Output the [x, y] coordinate of the center of the cell containing the given text.  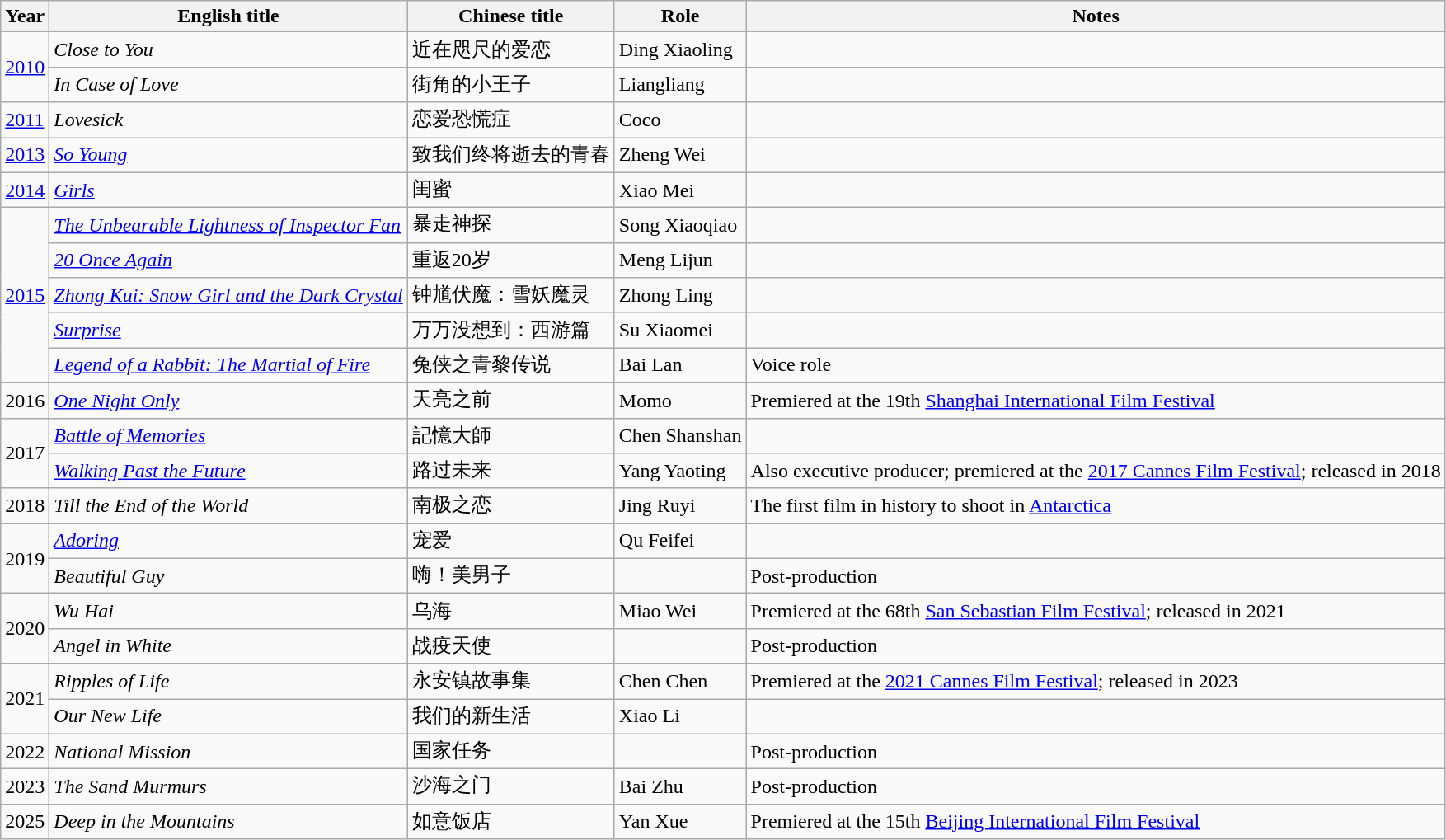
Coco [680, 120]
Meng Lijun [680, 260]
Liangliang [680, 84]
2018 [25, 506]
Chinese title [511, 16]
乌海 [511, 612]
Zhong Ling [680, 295]
Beautiful Guy [228, 575]
兔侠之青黎传说 [511, 366]
沙海之门 [511, 786]
2025 [25, 821]
Deep in the Mountains [228, 821]
Till the End of the World [228, 506]
近在咫尺的爱恋 [511, 49]
街角的小王子 [511, 84]
20 Once Again [228, 260]
Miao Wei [680, 612]
Close to You [228, 49]
Zheng Wei [680, 155]
路过未来 [511, 472]
2020 [25, 628]
Role [680, 16]
Girls [228, 190]
2010 [25, 68]
Qu Feifei [680, 541]
The Unbearable Lightness of Inspector Fan [228, 226]
天亮之前 [511, 401]
重返20岁 [511, 260]
2016 [25, 401]
闺蜜 [511, 190]
永安镇故事集 [511, 681]
Yang Yaoting [680, 472]
Chen Shanshan [680, 435]
南极之恋 [511, 506]
2013 [25, 155]
Su Xiaomei [680, 330]
Year [25, 16]
Notes [1096, 16]
In Case of Love [228, 84]
2019 [25, 559]
Chen Chen [680, 681]
Yan Xue [680, 821]
Momo [680, 401]
宠爱 [511, 541]
2014 [25, 190]
2021 [25, 699]
Surprise [228, 330]
Premiered at the 2021 Cannes Film Festival; released in 2023 [1096, 681]
2017 [25, 453]
2023 [25, 786]
万万没想到：西游篇 [511, 330]
Wu Hai [228, 612]
The Sand Murmurs [228, 786]
Xiao Mei [680, 190]
The first film in history to shoot in Antarctica [1096, 506]
Jing Ruyi [680, 506]
English title [228, 16]
Battle of Memories [228, 435]
Ding Xiaoling [680, 49]
Bai Zhu [680, 786]
2022 [25, 752]
Premiered at the 68th San Sebastian Film Festival; released in 2021 [1096, 612]
2015 [25, 295]
Ripples of Life [228, 681]
钟馗伏魔：雪妖魔灵 [511, 295]
Walking Past the Future [228, 472]
战疫天使 [511, 646]
暴走神探 [511, 226]
Legend of a Rabbit: The Martial of Fire [228, 366]
Adoring [228, 541]
Zhong Kui: Snow Girl and the Dark Crystal [228, 295]
Bai Lan [680, 366]
Song Xiaoqiao [680, 226]
嗨！美男子 [511, 575]
Xiao Li [680, 717]
2011 [25, 120]
National Mission [228, 752]
One Night Only [228, 401]
如意饭店 [511, 821]
Angel in White [228, 646]
So Young [228, 155]
Premiered at the 15th Beijing International Film Festival [1096, 821]
Voice role [1096, 366]
恋爱恐慌症 [511, 120]
致我们终将逝去的青春 [511, 155]
Our New Life [228, 717]
我们的新生活 [511, 717]
Also executive producer; premiered at the 2017 Cannes Film Festival; released in 2018 [1096, 472]
国家任务 [511, 752]
Lovesick [228, 120]
記憶大師 [511, 435]
Premiered at the 19th Shanghai International Film Festival [1096, 401]
